Determine the (x, y) coordinate at the center of the cell enclosing the given text.  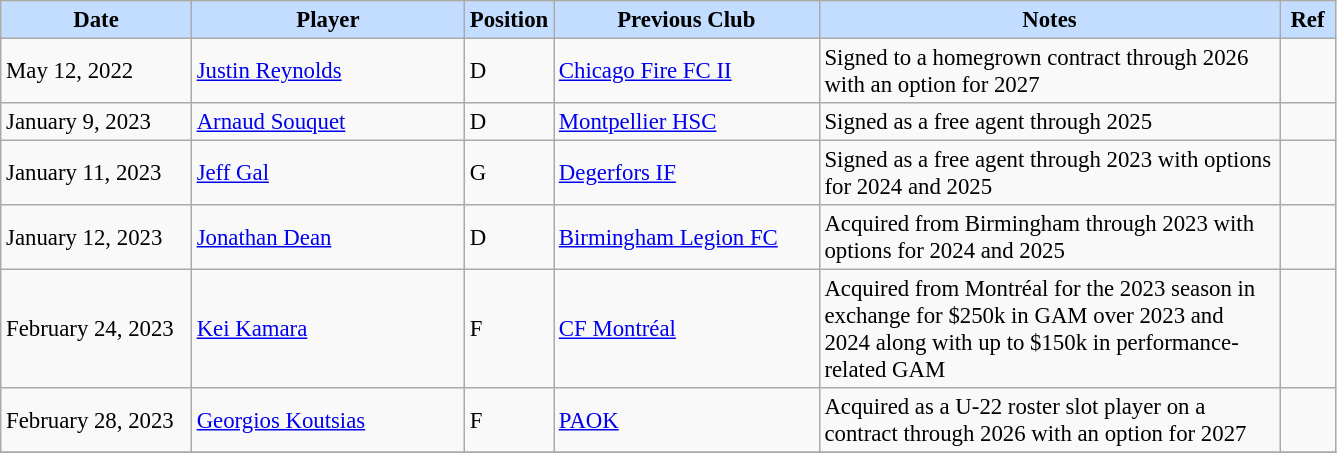
Ref (1308, 20)
Signed as a free agent through 2025 (1050, 122)
Acquired as a U-22 roster slot player on a contract through 2026 with an option for 2027 (1050, 420)
Date (96, 20)
Degerfors IF (687, 174)
May 12, 2022 (96, 72)
Acquired from Montréal for the 2023 season in exchange for $250k in GAM over 2023 and 2024 along with up to $150k in performance-related GAM (1050, 330)
Justin Reynolds (328, 72)
Notes (1050, 20)
Signed to a homegrown contract through 2026 with an option for 2027 (1050, 72)
Georgios Koutsias (328, 420)
Acquired from Birmingham through 2023 with options for 2024 and 2025 (1050, 238)
Player (328, 20)
Chicago Fire FC II (687, 72)
PAOK (687, 420)
Montpellier HSC (687, 122)
Position (508, 20)
G (508, 174)
Signed as a free agent through 2023 with options for 2024 and 2025 (1050, 174)
February 28, 2023 (96, 420)
Kei Kamara (328, 330)
February 24, 2023 (96, 330)
January 12, 2023 (96, 238)
January 11, 2023 (96, 174)
Birmingham Legion FC (687, 238)
Jonathan Dean (328, 238)
January 9, 2023 (96, 122)
CF Montréal (687, 330)
Previous Club (687, 20)
Jeff Gal (328, 174)
Arnaud Souquet (328, 122)
